Identify which cell holds the provided text, then report its [x, y] central coordinate. 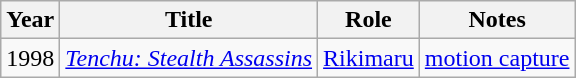
motion capture [497, 58]
Year [30, 20]
1998 [30, 58]
Role [369, 20]
Notes [497, 20]
Rikimaru [369, 58]
Title [189, 20]
Tenchu: Stealth Assassins [189, 58]
